Return (X, Y) of the center of cell containing provided text 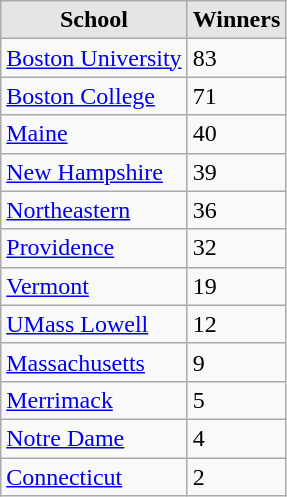
4 (236, 438)
71 (236, 96)
Northeastern (94, 210)
2 (236, 477)
Maine (94, 134)
Boston College (94, 96)
Merrimack (94, 400)
12 (236, 324)
36 (236, 210)
5 (236, 400)
Connecticut (94, 477)
School (94, 20)
32 (236, 248)
Providence (94, 248)
9 (236, 362)
40 (236, 134)
19 (236, 286)
Boston University (94, 58)
Massachusetts (94, 362)
Winners (236, 20)
39 (236, 172)
83 (236, 58)
Vermont (94, 286)
UMass Lowell (94, 324)
Notre Dame (94, 438)
New Hampshire (94, 172)
